Locate the cell with the specified text and output its (X, Y) center coordinate. 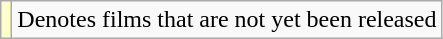
Denotes films that are not yet been released (227, 20)
